Extract the [X, Y] coordinate from the center of the cell holding the provided text.  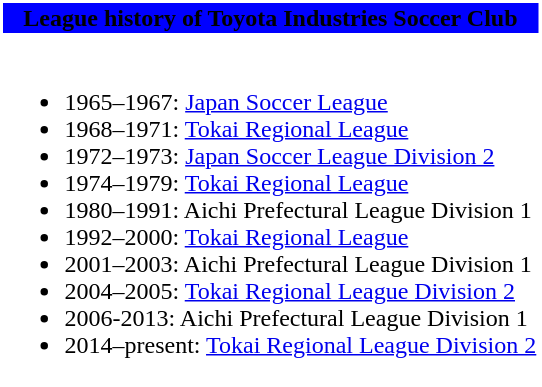
League history of Toyota Industries Soccer Club [270, 18]
